Determine the (X, Y) coordinate at the center of the cell enclosing the given text.  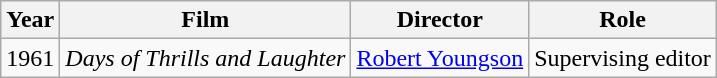
Supervising editor (623, 58)
Film (206, 20)
Days of Thrills and Laughter (206, 58)
Director (440, 20)
Role (623, 20)
Year (30, 20)
1961 (30, 58)
Robert Youngson (440, 58)
